Scan for the cell matching the given text and deliver its (X, Y) coordinate at center. 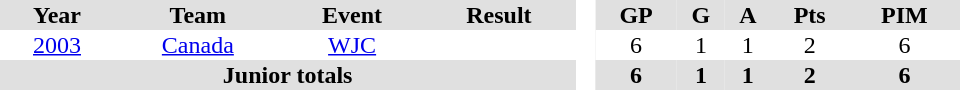
2003 (57, 45)
A (748, 15)
Pts (810, 15)
Result (500, 15)
Junior totals (288, 75)
GP (636, 15)
Event (352, 15)
PIM (904, 15)
WJC (352, 45)
Year (57, 15)
G (701, 15)
Canada (198, 45)
Team (198, 15)
